Scan for the cell matching the given text and deliver its (X, Y) coordinate at center. 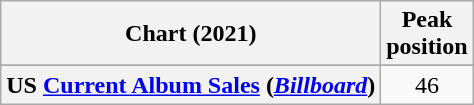
US Current Album Sales (Billboard) (191, 85)
Peakposition (427, 34)
Chart (2021) (191, 34)
46 (427, 85)
